Extract the [X, Y] coordinate from the center of the cell holding the provided text.  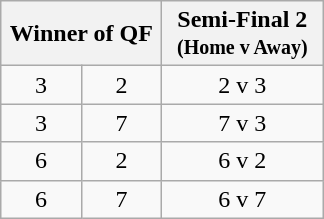
2 v 3 [242, 85]
7 v 3 [242, 123]
Semi-Final 2(Home v Away) [242, 34]
6 v 7 [242, 199]
6 v 2 [242, 161]
Winner of QF [82, 34]
